Locate the cell with the specified text and output its (X, Y) center coordinate. 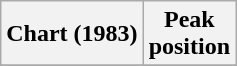
Peakposition (189, 34)
Chart (1983) (72, 34)
